Output the [X, Y] coordinate of the center of the cell containing the given text.  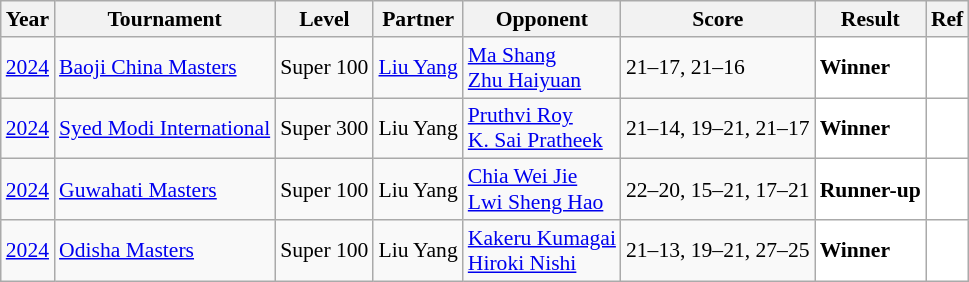
Score [718, 19]
Chia Wei Jie Lwi Sheng Hao [542, 190]
Level [324, 19]
21–13, 19–21, 27–25 [718, 250]
Ref [947, 19]
Kakeru Kumagai Hiroki Nishi [542, 250]
Tournament [164, 19]
Guwahati Masters [164, 190]
Pruthvi Roy K. Sai Pratheek [542, 128]
Syed Modi International [164, 128]
Result [870, 19]
Opponent [542, 19]
Super 300 [324, 128]
Odisha Masters [164, 250]
Year [28, 19]
Ma Shang Zhu Haiyuan [542, 68]
Runner-up [870, 190]
22–20, 15–21, 17–21 [718, 190]
21–14, 19–21, 21–17 [718, 128]
21–17, 21–16 [718, 68]
Partner [418, 19]
Baoji China Masters [164, 68]
